Determine the (X, Y) coordinate at the center of the cell enclosing the given text.  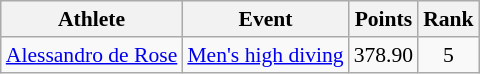
Athlete (92, 19)
Event (265, 19)
5 (448, 55)
Alessandro de Rose (92, 55)
Men's high diving (265, 55)
Points (384, 19)
378.90 (384, 55)
Rank (448, 19)
